Capture the cell that displays the provided text and extract its (X, Y) central coordinate. 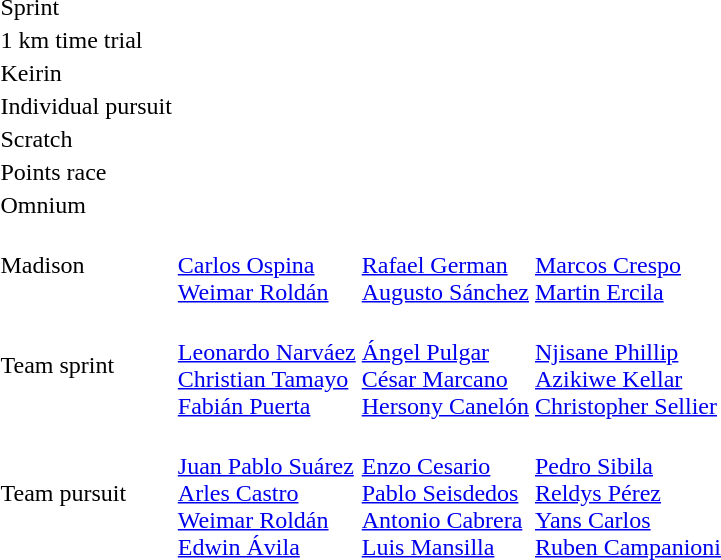
Rafael GermanAugusto Sánchez (445, 265)
Carlos OspinaWeimar Roldán (266, 265)
Leonardo NarváezChristian TamayoFabián Puerta (266, 366)
Ángel PulgarCésar MarcanoHersony Canelón (445, 366)
